For the text-containing cell, return its midpoint in (X, Y) coordinate format. 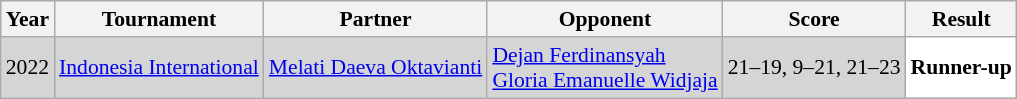
Result (962, 19)
Partner (376, 19)
Opponent (604, 19)
Score (814, 19)
Tournament (159, 19)
Melati Daeva Oktavianti (376, 68)
21–19, 9–21, 21–23 (814, 68)
Runner-up (962, 68)
Indonesia International (159, 68)
Dejan Ferdinansyah Gloria Emanuelle Widjaja (604, 68)
Year (28, 19)
2022 (28, 68)
